Determine the (X, Y) coordinate at the center of the cell enclosing the given text.  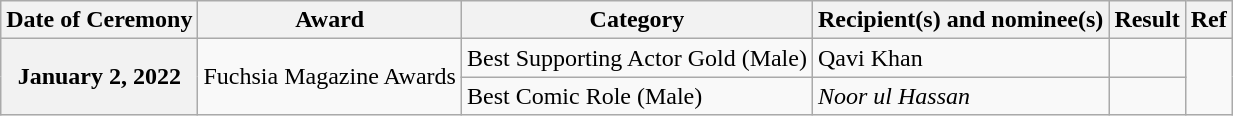
Noor ul Hassan (960, 96)
Award (330, 20)
Best Comic Role (Male) (636, 96)
Recipient(s) and nominee(s) (960, 20)
Date of Ceremony (100, 20)
Category (636, 20)
Ref (1208, 20)
Best Supporting Actor Gold (Male) (636, 58)
Qavi Khan (960, 58)
Fuchsia Magazine Awards (330, 77)
January 2, 2022 (100, 77)
Result (1147, 20)
